Find where the given text appears and provide that cell's center as [x, y] coordinate. 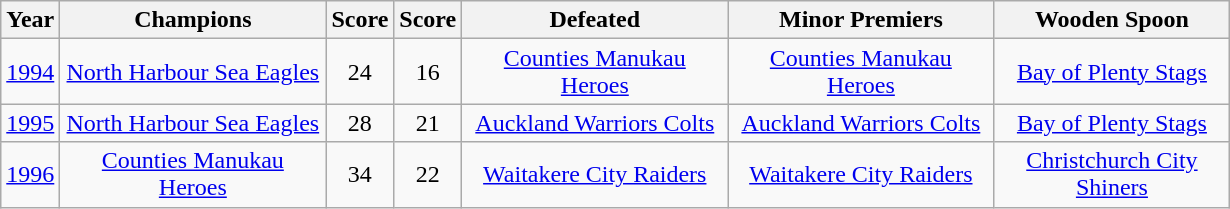
16 [428, 72]
Christchurch City Shiners [1112, 174]
24 [360, 72]
21 [428, 123]
22 [428, 174]
Wooden Spoon [1112, 20]
34 [360, 174]
Defeated [595, 20]
Year [30, 20]
1996 [30, 174]
Minor Premiers [861, 20]
1995 [30, 123]
28 [360, 123]
1994 [30, 72]
Champions [193, 20]
